Locate the cell with the specified text and output its (X, Y) center coordinate. 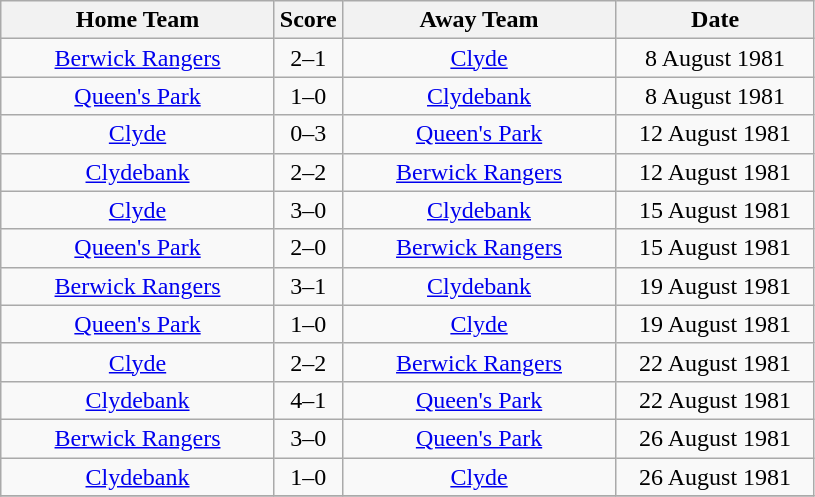
Away Team (479, 20)
Score (308, 20)
2–1 (308, 58)
4–1 (308, 400)
2–0 (308, 248)
Date (716, 20)
3–1 (308, 286)
Home Team (138, 20)
0–3 (308, 134)
